Extract the (X, Y) coordinate from the center of the cell holding the provided text.  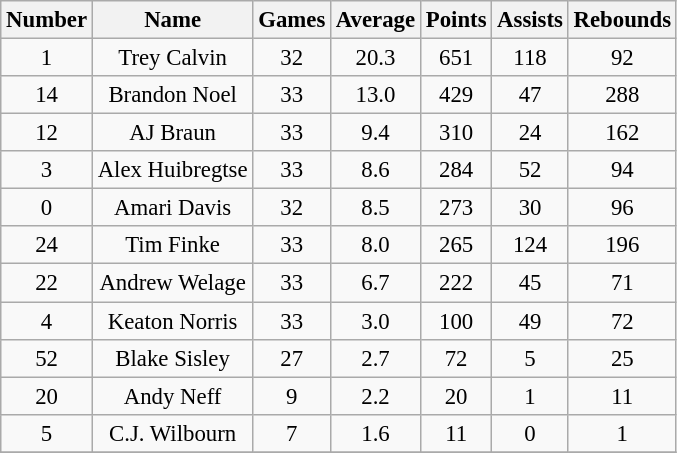
Number (47, 20)
96 (622, 208)
Andy Neff (172, 396)
Assists (530, 20)
4 (47, 321)
222 (456, 283)
71 (622, 283)
429 (456, 95)
Andrew Welage (172, 283)
Rebounds (622, 20)
14 (47, 95)
12 (47, 133)
2.2 (376, 396)
25 (622, 358)
8.5 (376, 208)
8.6 (376, 170)
92 (622, 58)
94 (622, 170)
3.0 (376, 321)
47 (530, 95)
196 (622, 245)
1.6 (376, 433)
27 (292, 358)
162 (622, 133)
20.3 (376, 58)
Name (172, 20)
100 (456, 321)
Brandon Noel (172, 95)
3 (47, 170)
2.7 (376, 358)
273 (456, 208)
Trey Calvin (172, 58)
Points (456, 20)
22 (47, 283)
Amari Davis (172, 208)
118 (530, 58)
651 (456, 58)
Alex Huibregtse (172, 170)
AJ Braun (172, 133)
Tim Finke (172, 245)
Average (376, 20)
30 (530, 208)
288 (622, 95)
7 (292, 433)
49 (530, 321)
310 (456, 133)
9.4 (376, 133)
6.7 (376, 283)
9 (292, 396)
124 (530, 245)
C.J. Wilbourn (172, 433)
265 (456, 245)
284 (456, 170)
13.0 (376, 95)
Keaton Norris (172, 321)
Blake Sisley (172, 358)
45 (530, 283)
8.0 (376, 245)
Games (292, 20)
